Capture the cell that displays the provided text and extract its (X, Y) central coordinate. 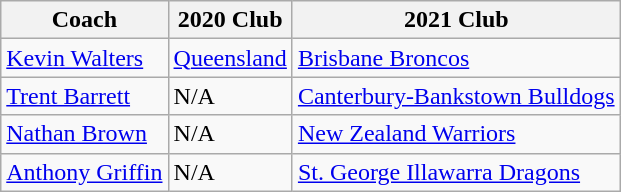
St. George Illawarra Dragons (456, 172)
Trent Barrett (84, 96)
2021 Club (456, 20)
2020 Club (230, 20)
Brisbane Broncos (456, 58)
New Zealand Warriors (456, 134)
Nathan Brown (84, 134)
Canterbury-Bankstown Bulldogs (456, 96)
Queensland (230, 58)
Coach (84, 20)
Kevin Walters (84, 58)
Anthony Griffin (84, 172)
